Return the (X, Y) coordinate for the center point of the cell that contains the specified text.  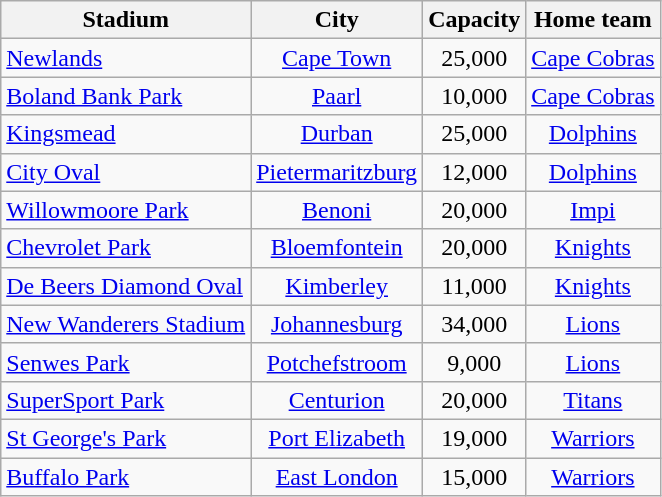
Port Elizabeth (337, 438)
Capacity (474, 20)
Titans (593, 400)
Kimberley (337, 286)
Stadium (126, 20)
Home team (593, 20)
Willowmoore Park (126, 210)
City Oval (126, 172)
Benoni (337, 210)
Bloemfontein (337, 248)
Durban (337, 134)
9,000 (474, 362)
Newlands (126, 58)
New Wanderers Stadium (126, 324)
Buffalo Park (126, 477)
Cape Town (337, 58)
Impi (593, 210)
Senwes Park (126, 362)
St George's Park (126, 438)
Boland Bank Park (126, 96)
34,000 (474, 324)
Centurion (337, 400)
Johannesburg (337, 324)
De Beers Diamond Oval (126, 286)
10,000 (474, 96)
15,000 (474, 477)
11,000 (474, 286)
Chevrolet Park (126, 248)
12,000 (474, 172)
Kingsmead (126, 134)
Pietermaritzburg (337, 172)
Paarl (337, 96)
19,000 (474, 438)
SuperSport Park (126, 400)
City (337, 20)
Potchefstroom (337, 362)
East London (337, 477)
